Capture the cell that displays the provided text and extract its [x, y] central coordinate. 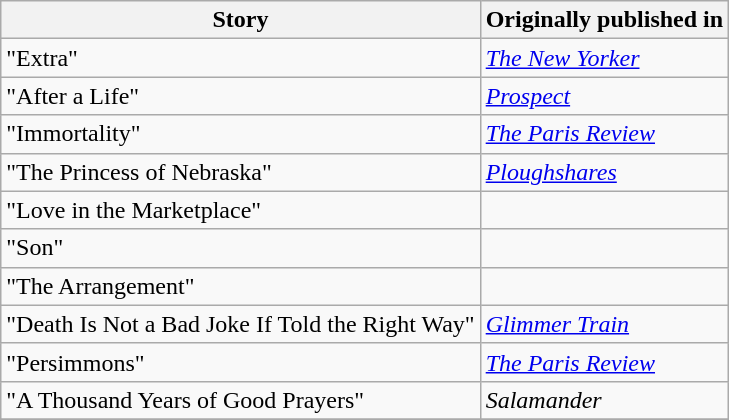
"Immortality" [240, 134]
Glimmer Train [604, 324]
"Extra" [240, 58]
Salamander [604, 400]
The New Yorker [604, 58]
"A Thousand Years of Good Prayers" [240, 400]
Originally published in [604, 20]
Story [240, 20]
Ploughshares [604, 172]
"Son" [240, 248]
"Death Is Not a Bad Joke If Told the Right Way" [240, 324]
"After a Life" [240, 96]
"Persimmons" [240, 362]
"The Arrangement" [240, 286]
Prospect [604, 96]
"Love in the Marketplace" [240, 210]
"The Princess of Nebraska" [240, 172]
